Return the [x, y] coordinate for the center point of the cell that contains the specified text.  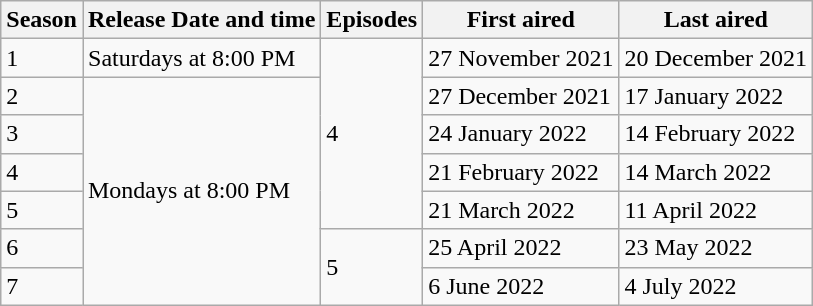
23 May 2022 [716, 248]
27 December 2021 [521, 96]
1 [42, 58]
Mondays at 8:00 PM [201, 191]
6 [42, 248]
Episodes [372, 20]
4 July 2022 [716, 286]
Season [42, 20]
6 June 2022 [521, 286]
25 April 2022 [521, 248]
3 [42, 134]
First aired [521, 20]
27 November 2021 [521, 58]
21 March 2022 [521, 210]
7 [42, 286]
Saturdays at 8:00 PM [201, 58]
17 January 2022 [716, 96]
24 January 2022 [521, 134]
21 February 2022 [521, 172]
14 March 2022 [716, 172]
20 December 2021 [716, 58]
Last aired [716, 20]
2 [42, 96]
14 February 2022 [716, 134]
Release Date and time [201, 20]
11 April 2022 [716, 210]
